Find where the given text appears and provide that cell's center as (x, y) coordinate. 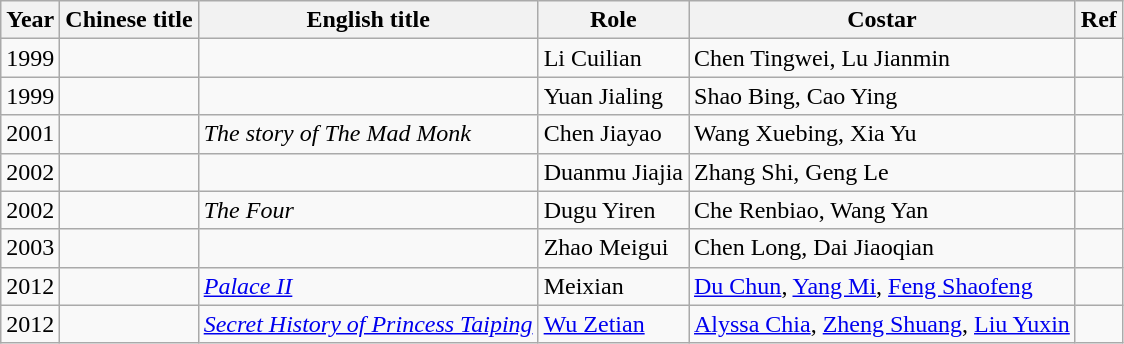
Zhao Meigui (613, 248)
Chinese title (129, 20)
Du Chun, Yang Mi, Feng Shaofeng (882, 286)
2001 (30, 134)
Zhang Shi, Geng Le (882, 172)
Shao Bing, Cao Ying (882, 96)
Secret History of Princess Taiping (368, 324)
Ref (1098, 20)
Chen Tingwei, Lu Jianmin (882, 58)
Palace II (368, 286)
Wang Xuebing, Xia Yu (882, 134)
Meixian (613, 286)
Role (613, 20)
The story of The Mad Monk (368, 134)
Duanmu Jiajia (613, 172)
Year (30, 20)
Yuan Jialing (613, 96)
The Four (368, 210)
Costar (882, 20)
Chen Jiayao (613, 134)
Alyssa Chia, Zheng Shuang, Liu Yuxin (882, 324)
Dugu Yiren (613, 210)
Chen Long, Dai Jiaoqian (882, 248)
2003 (30, 248)
Wu Zetian (613, 324)
Che Renbiao, Wang Yan (882, 210)
Li Cuilian (613, 58)
English title (368, 20)
